Scan for the cell matching the given text and deliver its (X, Y) coordinate at center. 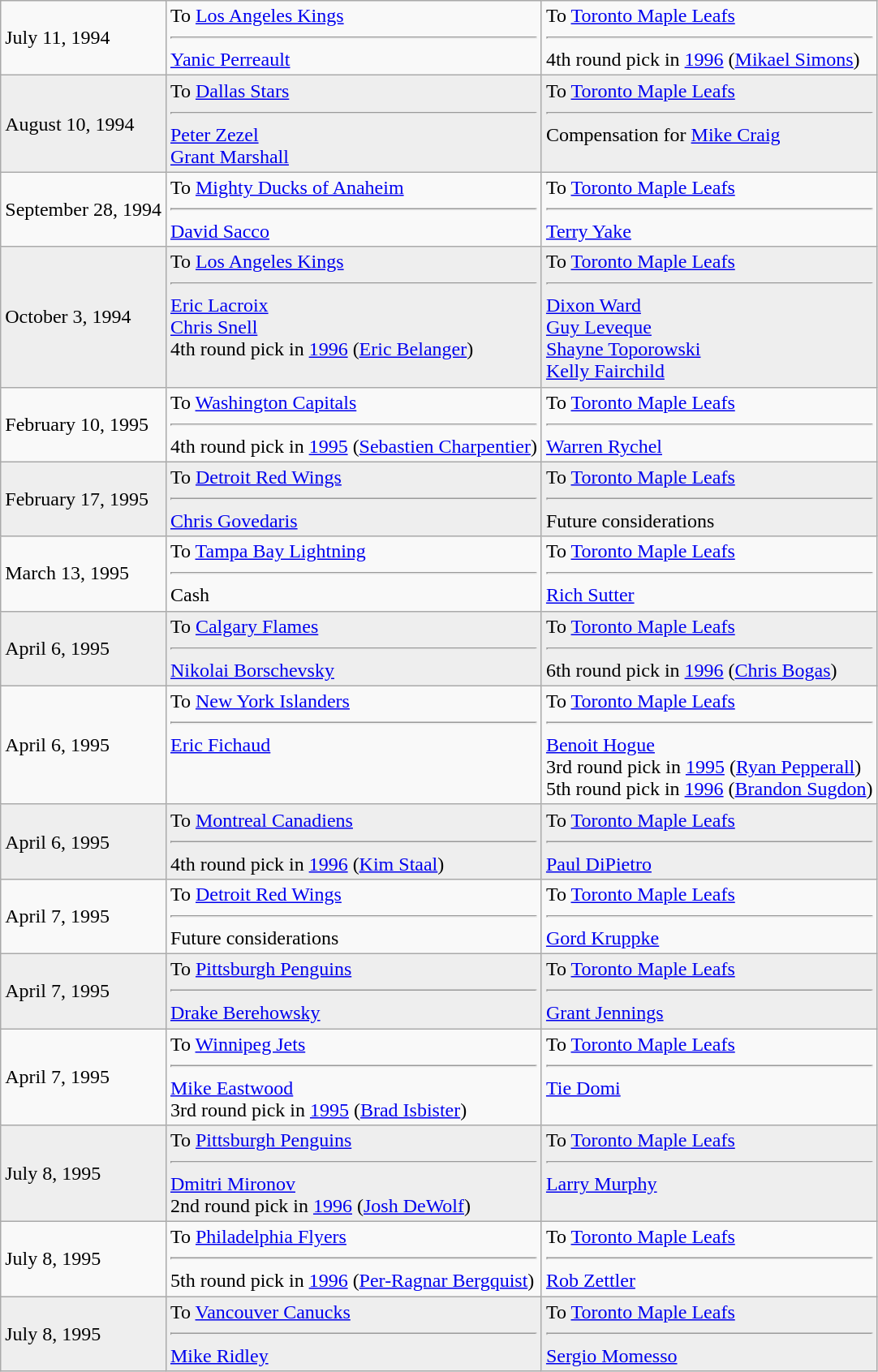
To Detroit Red WingsChris Govedaris (354, 499)
To Toronto Maple LeafsGrant Jennings (709, 991)
July 11, 1994 (84, 38)
To Washington Capitals4th round pick in 1995 (Sebastien Charpentier) (354, 424)
To New York IslandersEric Fichaud (354, 745)
To Toronto Maple LeafsFuture considerations (709, 499)
To Vancouver CanucksMike Ridley (354, 1334)
To Toronto Maple LeafsRob Zettler (709, 1259)
To Toronto Maple LeafsTie Domi (709, 1077)
To Toronto Maple Leafs4th round pick in 1996 (Mikael Simons) (709, 38)
To Los Angeles KingsEric Lacroix Chris Snell 4th round pick in 1996 (Eric Belanger) (354, 316)
February 17, 1995 (84, 499)
To Toronto Maple LeafsRich Sutter (709, 574)
March 13, 1995 (84, 574)
August 10, 1994 (84, 123)
To Toronto Maple LeafsSergio Momesso (709, 1334)
To Toronto Maple LeafsLarry Murphy (709, 1173)
To Toronto Maple LeafsPaul DiPietro (709, 841)
To Mighty Ducks of AnaheimDavid Sacco (354, 209)
To Tampa Bay LightningCash (354, 574)
To Pittsburgh PenguinsDrake Berehowsky (354, 991)
To Pittsburgh PenguinsDmitri Mironov 2nd round pick in 1996 (Josh DeWolf) (354, 1173)
To Philadelphia Flyers5th round pick in 1996 (Per-Ragnar Bergquist) (354, 1259)
September 28, 1994 (84, 209)
To Toronto Maple LeafsCompensation for Mike Craig (709, 123)
To Calgary FlamesNikolai Borschevsky (354, 648)
To Toronto Maple LeafsBenoit Hogue 3rd round pick in 1995 (Ryan Pepperall) 5th round pick in 1996 (Brandon Sugdon) (709, 745)
To Winnipeg JetsMike Eastwood 3rd round pick in 1995 (Brad Isbister) (354, 1077)
February 10, 1995 (84, 424)
October 3, 1994 (84, 316)
To Detroit Red WingsFuture considerations (354, 916)
To Toronto Maple LeafsTerry Yake (709, 209)
To Toronto Maple LeafsDixon Ward Guy Leveque Shayne Toporowski Kelly Fairchild (709, 316)
To Dallas StarsPeter Zezel Grant Marshall (354, 123)
To Toronto Maple LeafsGord Kruppke (709, 916)
To Toronto Maple LeafsWarren Rychel (709, 424)
To Toronto Maple Leafs6th round pick in 1996 (Chris Bogas) (709, 648)
To Los Angeles KingsYanic Perreault (354, 38)
To Montreal Canadiens4th round pick in 1996 (Kim Staal) (354, 841)
